Detect which cell encompasses the target text, then output its (X, Y) center coordinate. 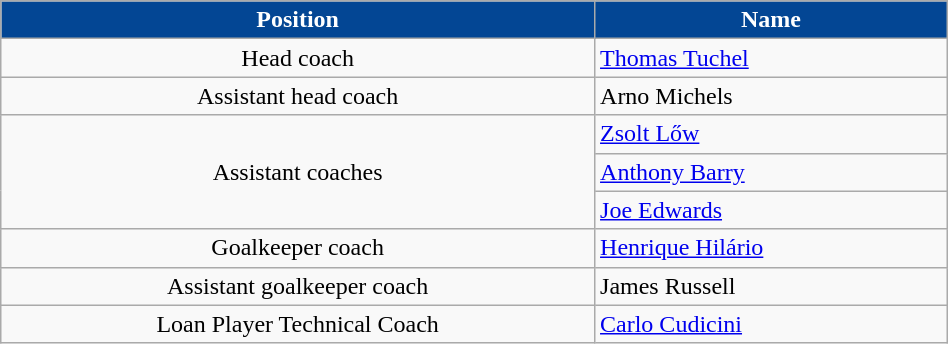
Position (298, 20)
Anthony Barry (772, 172)
Carlo Cudicini (772, 324)
Assistant coaches (298, 172)
Goalkeeper coach (298, 248)
Name (772, 20)
Zsolt Lőw (772, 134)
Henrique Hilário (772, 248)
Assistant goalkeeper coach (298, 286)
Assistant head coach (298, 96)
Thomas Tuchel (772, 58)
Head coach (298, 58)
James Russell (772, 286)
Loan Player Technical Coach (298, 324)
Joe Edwards (772, 210)
Arno Michels (772, 96)
